Output the [x, y] coordinate of the center of the cell containing the given text.  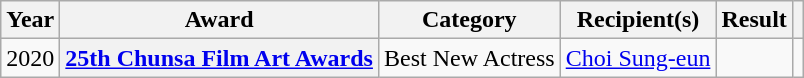
Recipient(s) [638, 20]
Category [469, 20]
25th Chunsa Film Art Awards [220, 58]
2020 [30, 58]
Year [30, 20]
Award [220, 20]
Best New Actress [469, 58]
Choi Sung-eun [638, 58]
Result [754, 20]
